Locate the cell with the specified text and output its [x, y] center coordinate. 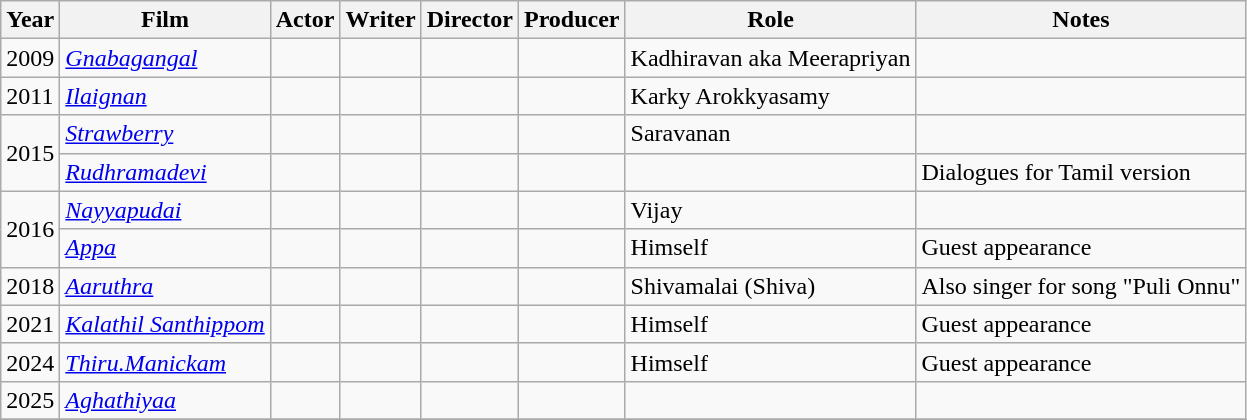
Role [770, 20]
Appa [165, 248]
2011 [30, 96]
Aaruthra [165, 286]
Year [30, 20]
Vijay [770, 210]
Dialogues for Tamil version [1081, 172]
Shivamalai (Shiva) [770, 286]
Writer [380, 20]
Actor [305, 20]
2025 [30, 400]
Gnabagangal [165, 58]
Kadhiravan aka Meerapriyan [770, 58]
2015 [30, 153]
2016 [30, 229]
Karky Arokkyasamy [770, 96]
Ilaignan [165, 96]
Also singer for song "Puli Onnu" [1081, 286]
2009 [30, 58]
Producer [572, 20]
Rudhramadevi [165, 172]
Strawberry [165, 134]
Director [470, 20]
Notes [1081, 20]
Aghathiyaa [165, 400]
2024 [30, 362]
Saravanan [770, 134]
2018 [30, 286]
Thiru.Manickam [165, 362]
2021 [30, 324]
Nayyapudai [165, 210]
Film [165, 20]
Kalathil Santhippom [165, 324]
